Capture the cell that displays the provided text and extract its (X, Y) central coordinate. 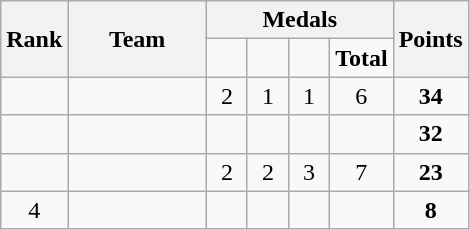
3 (310, 172)
Medals (300, 20)
6 (362, 96)
4 (34, 210)
Team (138, 39)
8 (430, 210)
7 (362, 172)
32 (430, 134)
Rank (34, 39)
Total (362, 58)
Points (430, 39)
23 (430, 172)
34 (430, 96)
